For the text-containing cell, return its midpoint in [X, Y] coordinate format. 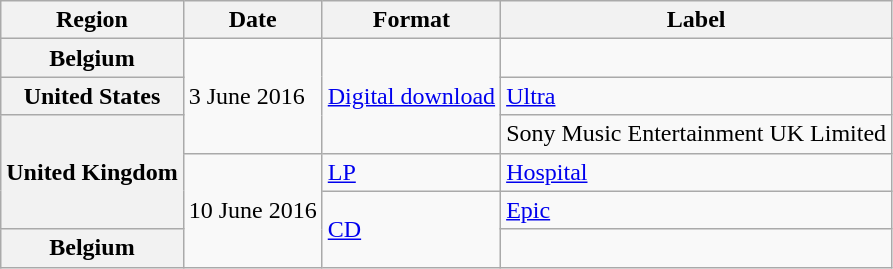
Region [92, 20]
Ultra [696, 96]
CD [411, 229]
3 June 2016 [252, 96]
Label [696, 20]
Hospital [696, 172]
Sony Music Entertainment UK Limited [696, 134]
Format [411, 20]
Digital download [411, 96]
Date [252, 20]
United Kingdom [92, 172]
Epic [696, 210]
LP [411, 172]
10 June 2016 [252, 210]
United States [92, 96]
